From the cell containing the given text, extract its center point as [x, y] coordinate. 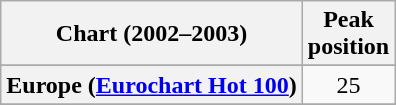
Chart (2002–2003) [152, 34]
Europe (Eurochart Hot 100) [152, 85]
25 [348, 85]
Peakposition [348, 34]
